Return the [x, y] coordinate for the center point of the cell that contains the specified text.  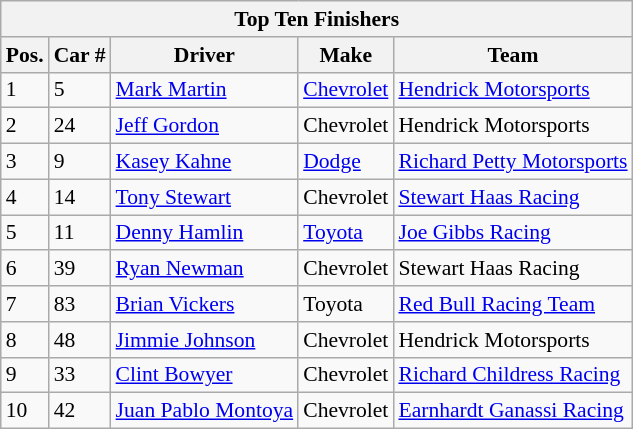
48 [80, 340]
Make [346, 55]
1 [25, 90]
39 [80, 269]
33 [80, 375]
10 [25, 411]
Top Ten Finishers [317, 19]
83 [80, 304]
Red Bull Racing Team [512, 304]
Richard Petty Motorsports [512, 162]
42 [80, 411]
11 [80, 233]
24 [80, 126]
Jeff Gordon [205, 126]
7 [25, 304]
Brian Vickers [205, 304]
Jimmie Johnson [205, 340]
Clint Bowyer [205, 375]
2 [25, 126]
4 [25, 197]
6 [25, 269]
Denny Hamlin [205, 233]
Ryan Newman [205, 269]
Joe Gibbs Racing [512, 233]
Earnhardt Ganassi Racing [512, 411]
Car # [80, 55]
Team [512, 55]
Richard Childress Racing [512, 375]
Mark Martin [205, 90]
Driver [205, 55]
14 [80, 197]
Pos. [25, 55]
8 [25, 340]
Kasey Kahne [205, 162]
Tony Stewart [205, 197]
3 [25, 162]
Dodge [346, 162]
Juan Pablo Montoya [205, 411]
